Determine the [x, y] coordinate at the center of the cell enclosing the given text.  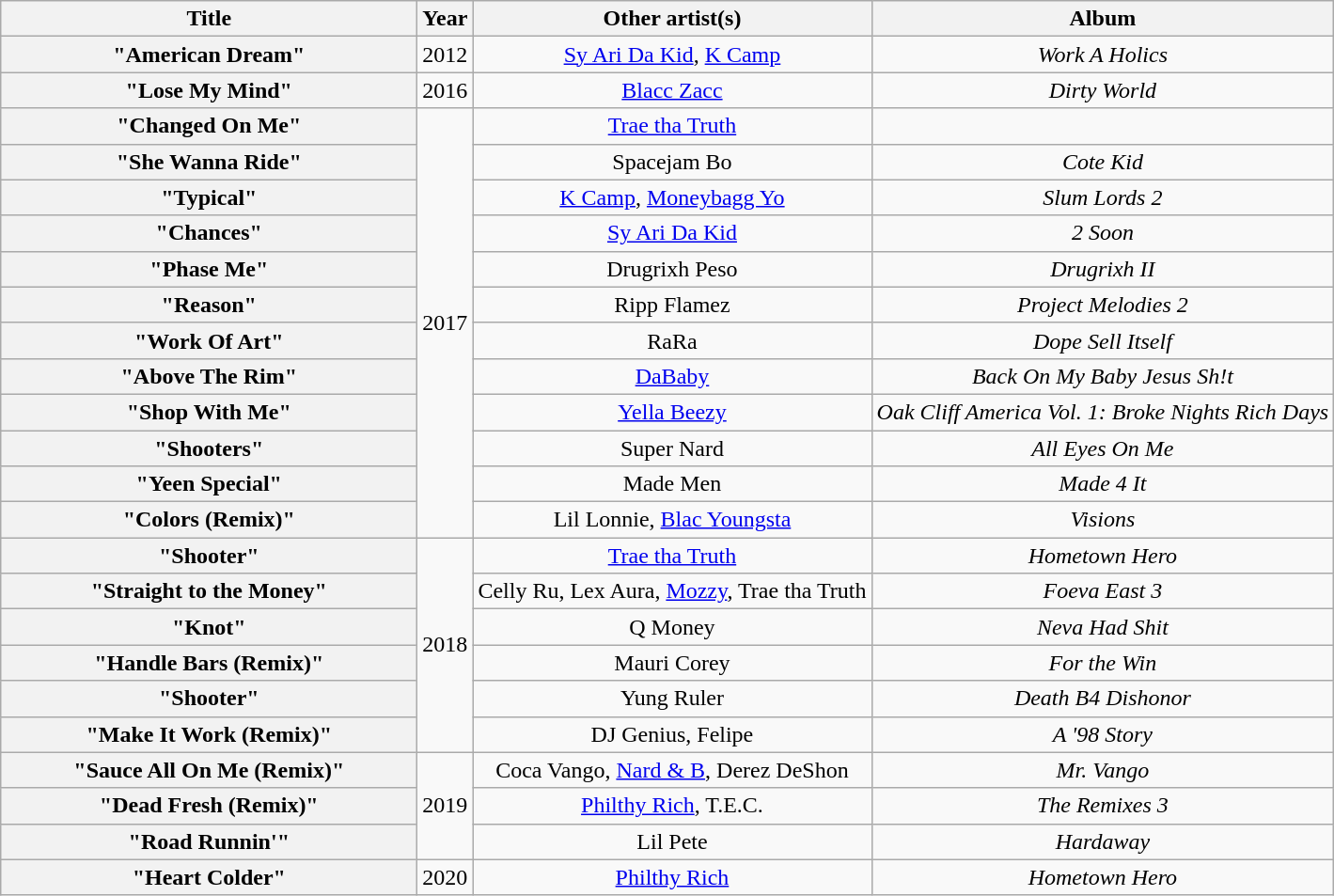
"Phase Me" [209, 269]
Drugrixh II [1103, 269]
Other artist(s) [672, 19]
Oak Cliff America Vol. 1: Broke Nights Rich Days [1103, 412]
Ripp Flamez [672, 305]
2 Soon [1103, 233]
"Road Runnin'" [209, 841]
Dirty World [1103, 90]
Made 4 It [1103, 484]
Mauri Corey [672, 663]
Neva Had Shit [1103, 627]
"Sauce All On Me (Remix)" [209, 770]
For the Win [1103, 663]
"Straight to the Money" [209, 591]
"Lose My Mind" [209, 90]
Celly Ru, Lex Aura, Mozzy, Trae tha Truth [672, 591]
Visions [1103, 520]
"American Dream" [209, 55]
Philthy Rich [672, 877]
Project Melodies 2 [1103, 305]
Yung Ruler [672, 699]
Foeva East 3 [1103, 591]
"Typical" [209, 197]
"Dead Fresh (Remix)" [209, 806]
Album [1103, 19]
Hardaway [1103, 841]
"Reason" [209, 305]
Drugrixh Peso [672, 269]
2020 [446, 877]
Lil Pete [672, 841]
DJ Genius, Felipe [672, 734]
Work A Holics [1103, 55]
"Shooters" [209, 448]
Back On My Baby Jesus Sh!t [1103, 376]
"Changed On Me" [209, 126]
The Remixes 3 [1103, 806]
Dope Sell Itself [1103, 340]
"Knot" [209, 627]
Philthy Rich, T.E.C. [672, 806]
Sy Ari Da Kid [672, 233]
2019 [446, 806]
Q Money [672, 627]
"Above The Rim" [209, 376]
Spacejam Bo [672, 162]
Super Nard [672, 448]
Made Men [672, 484]
"Yeen Special" [209, 484]
"Work Of Art" [209, 340]
Coca Vango, Nard & B, Derez DeShon [672, 770]
Slum Lords 2 [1103, 197]
RaRa [672, 340]
Year [446, 19]
2017 [446, 323]
Cote Kid [1103, 162]
"Chances" [209, 233]
Lil Lonnie, Blac Youngsta [672, 520]
Mr. Vango [1103, 770]
All Eyes On Me [1103, 448]
"Handle Bars (Remix)" [209, 663]
2012 [446, 55]
2018 [446, 645]
Yella Beezy [672, 412]
"Heart Colder" [209, 877]
"Make It Work (Remix)" [209, 734]
2016 [446, 90]
K Camp, Moneybagg Yo [672, 197]
A '98 Story [1103, 734]
DaBaby [672, 376]
Death B4 Dishonor [1103, 699]
"Shop With Me" [209, 412]
"Colors (Remix)" [209, 520]
Blacc Zacc [672, 90]
Title [209, 19]
Sy Ari Da Kid, K Camp [672, 55]
"She Wanna Ride" [209, 162]
